Return (x, y) of the center of cell containing provided text 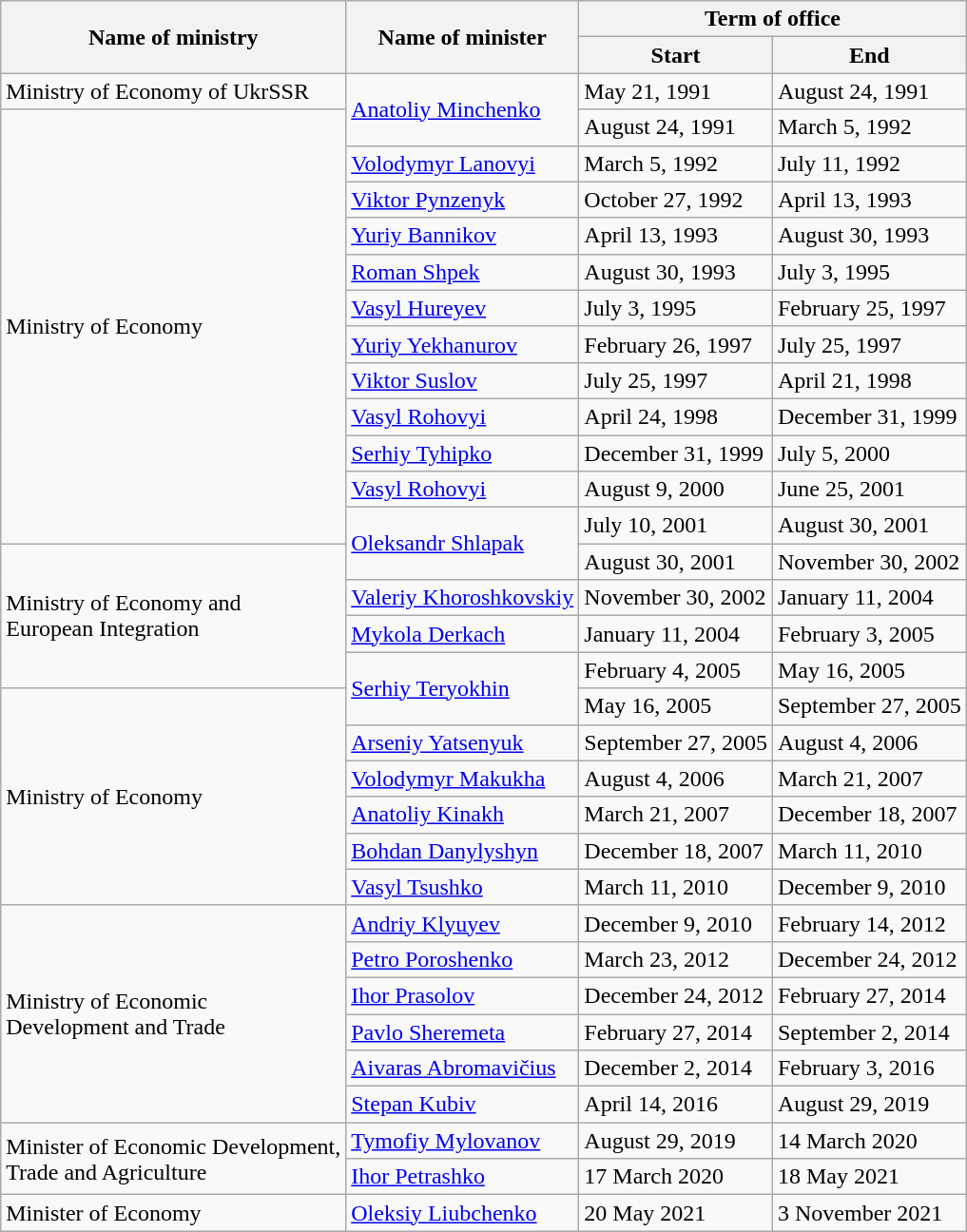
December 2, 2014 (676, 1068)
February 3, 2005 (869, 634)
Pavlo Sheremeta (462, 1031)
Anatoliy Kinakh (462, 815)
Roman Shpek (462, 272)
Tymofiy Mylovanov (462, 1141)
July 5, 2000 (869, 453)
Viktor Pynzenyk (462, 200)
July 10, 2001 (676, 526)
September 2, 2014 (869, 1031)
April 24, 1998 (676, 416)
Serhiy Tyhipko (462, 453)
Ministry of Economy and European Integration (173, 616)
Serhiy Teryokhin (462, 688)
February 4, 2005 (676, 670)
Bohdan Danylyshyn (462, 851)
14 March 2020 (869, 1141)
Anatoliy Minchenko (462, 109)
Yuriy Bannikov (462, 236)
End (869, 55)
Name of minister (462, 37)
Arseniy Yatsenyuk (462, 742)
Ihor Prasolov (462, 995)
Name of ministry (173, 37)
Valeriy Khoroshkovskiy (462, 598)
Aivaras Abromavičius (462, 1068)
Ministry of Economy of UkrSSR (173, 91)
Andriy Klyuyev (462, 923)
Mykola Derkach (462, 634)
February 26, 1997 (676, 344)
Ihor Petrashko (462, 1177)
Term of office (772, 19)
Start (676, 55)
October 27, 1992 (676, 200)
18 May 2021 (869, 1177)
April 14, 2016 (676, 1105)
April 21, 1998 (869, 380)
Yuriy Yekhanurov (462, 344)
February 3, 2016 (869, 1068)
Volodymyr Makukha (462, 779)
Minister of Economy (173, 1213)
Minister of Economic Development, Trade and Agriculture (173, 1159)
3 November 2021 (869, 1213)
20 May 2021 (676, 1213)
Vasyl Tsushko (462, 887)
Vasyl Hureyev (462, 308)
Ministry of EconomicDevelopment and Trade (173, 1013)
March 23, 2012 (676, 959)
Oleksiy Liubchenko (462, 1213)
Volodymyr Lanovyi (462, 164)
Viktor Suslov (462, 380)
Stepan Kubiv (462, 1105)
August 9, 2000 (676, 490)
July 11, 1992 (869, 164)
June 25, 2001 (869, 490)
May 21, 1991 (676, 91)
17 March 2020 (676, 1177)
Petro Poroshenko (462, 959)
February 14, 2012 (869, 923)
Oleksandr Shlapak (462, 544)
February 25, 1997 (869, 308)
